Provide the (x, y) coordinate of the cell's center where the given text is located.  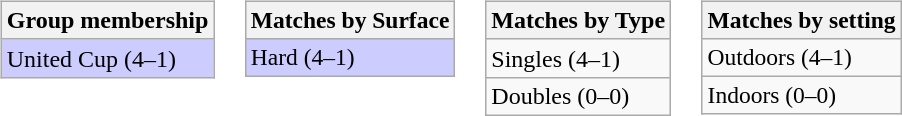
Indoors (0–0) (802, 96)
Hard (4–1) (350, 58)
United Cup (4–1) (108, 58)
Matches by Surface (350, 20)
Singles (4–1) (578, 58)
Group membership (108, 20)
Matches by Type (578, 20)
Matches by setting (802, 20)
Doubles (0–0) (578, 96)
Outdoors (4–1) (802, 58)
